Extract the [x, y] coordinate from the center of the cell holding the provided text.  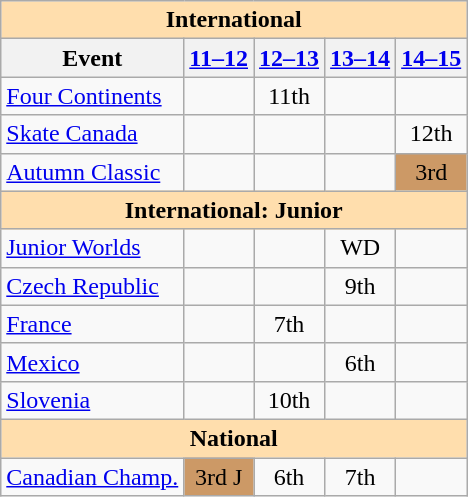
12th [432, 134]
France [92, 324]
International [234, 20]
3rd [432, 172]
14–15 [432, 58]
Czech Republic [92, 286]
Autumn Classic [92, 172]
National [234, 438]
12–13 [290, 58]
Skate Canada [92, 134]
10th [290, 400]
Mexico [92, 362]
Event [92, 58]
13–14 [360, 58]
Junior Worlds [92, 248]
Canadian Champ. [92, 477]
3rd J [219, 477]
9th [360, 286]
Four Continents [92, 96]
11th [290, 96]
11–12 [219, 58]
International: Junior [234, 210]
WD [360, 248]
Slovenia [92, 400]
